Find where the given text appears and provide that cell's center as (x, y) coordinate. 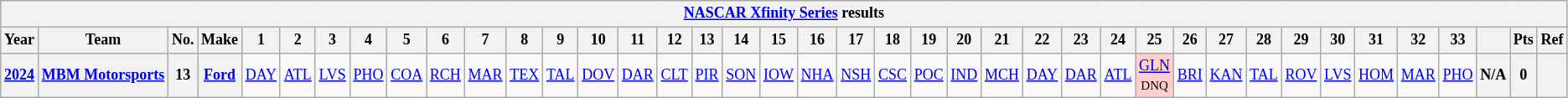
MCH (1002, 75)
1 (261, 40)
28 (1264, 40)
18 (893, 40)
KAN (1226, 75)
COA (407, 75)
17 (856, 40)
14 (741, 40)
24 (1118, 40)
8 (525, 40)
Pts (1524, 40)
NSH (856, 75)
9 (561, 40)
N/A (1493, 75)
No. (183, 40)
29 (1301, 40)
27 (1226, 40)
30 (1338, 40)
6 (446, 40)
26 (1190, 40)
15 (779, 40)
POC (929, 75)
Year (20, 40)
NASCAR Xfinity Series results (784, 13)
31 (1376, 40)
33 (1458, 40)
23 (1081, 40)
2024 (20, 75)
21 (1002, 40)
22 (1042, 40)
MBM Motorsports (102, 75)
SON (741, 75)
GLNDNQ (1155, 75)
Team (102, 40)
11 (637, 40)
RCH (446, 75)
25 (1155, 40)
CLT (674, 75)
7 (485, 40)
TEX (525, 75)
16 (817, 40)
10 (598, 40)
IOW (779, 75)
PIR (707, 75)
Make (220, 40)
12 (674, 40)
4 (369, 40)
HOM (1376, 75)
DOV (598, 75)
IND (964, 75)
0 (1524, 75)
32 (1418, 40)
2 (298, 40)
Ref (1552, 40)
NHA (817, 75)
BRI (1190, 75)
20 (964, 40)
3 (332, 40)
CSC (893, 75)
Ford (220, 75)
ROV (1301, 75)
19 (929, 40)
5 (407, 40)
